Find where the given text appears and provide that cell's center as [X, Y] coordinate. 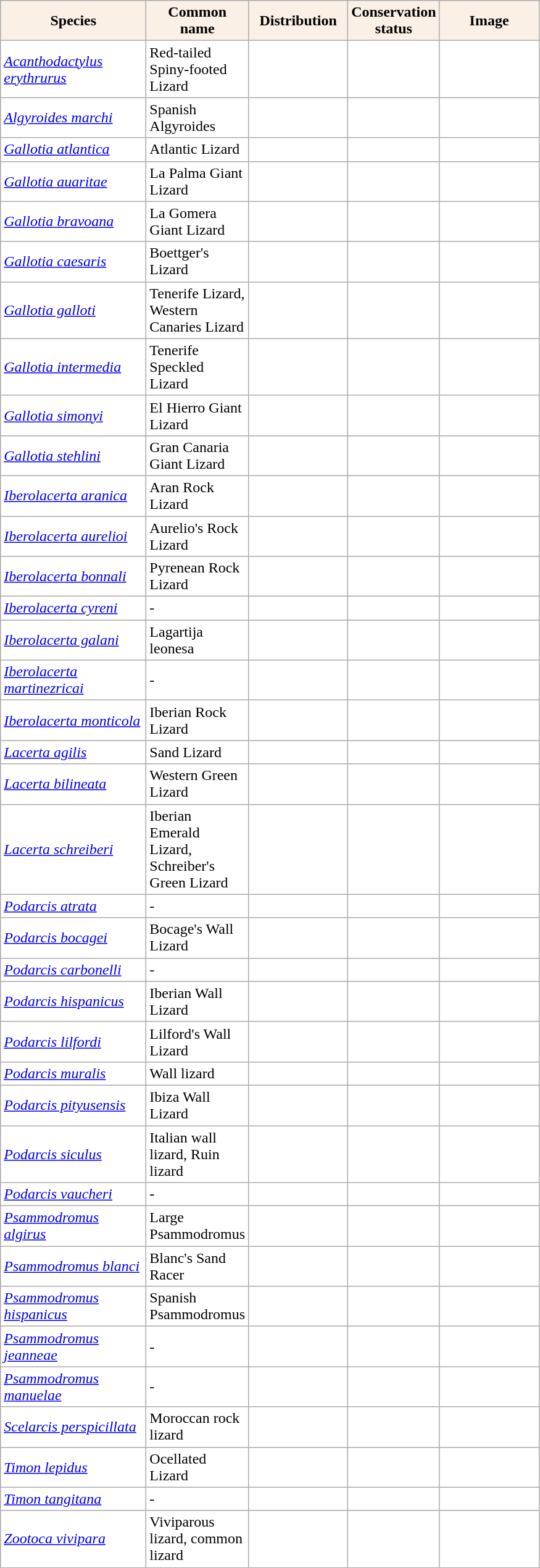
Iberolacerta cyreni [73, 608]
Viviparous lizard, common lizard [197, 1539]
Ibiza Wall Lizard [197, 1105]
Gallotia bravoana [73, 221]
Iberolacerta martinezricai [73, 681]
Lagartija leonesa [197, 640]
Species [73, 21]
Lilford's Wall Lizard [197, 1041]
Iberian Emerald Lizard, Schreiber's Green Lizard [197, 849]
Iberolacerta aranica [73, 495]
El Hierro Giant Lizard [197, 415]
Timon lepidus [73, 1467]
Iberian Wall Lizard [197, 1002]
Podarcis hispanicus [73, 1002]
Podarcis bocagei [73, 937]
Acanthodactylus erythrurus [73, 69]
Psammodromus hispanicus [73, 1307]
Gallotia caesaris [73, 262]
Pyrenean Rock Lizard [197, 577]
Podarcis vaucheri [73, 1194]
Atlantic Lizard [197, 149]
Zootoca vivipara [73, 1539]
Tenerife Lizard, Western Canaries Lizard [197, 310]
Gallotia intermedia [73, 367]
Lacerta agilis [73, 752]
Psammodromus algirus [73, 1226]
Image [489, 21]
Spanish Psammodromus [197, 1307]
Lacerta schreiberi [73, 849]
Aurelio's Rock Lizard [197, 536]
Sand Lizard [197, 752]
Red-tailed Spiny-footed Lizard [197, 69]
Boettger's Lizard [197, 262]
Italian wall lizard, Ruin lizard [197, 1154]
Psammodromus jeanneae [73, 1346]
Gallotia simonyi [73, 415]
Scelarcis perspicillata [73, 1427]
Iberolacerta aurelioi [73, 536]
Iberian Rock Lizard [197, 720]
Aran Rock Lizard [197, 495]
Algyroides marchi [73, 117]
Podarcis carbonelli [73, 970]
Psammodromus manuelae [73, 1387]
Iberolacerta galani [73, 640]
Podarcis atrata [73, 906]
La Palma Giant Lizard [197, 182]
Iberolacerta bonnali [73, 577]
Bocage's Wall Lizard [197, 937]
Spanish Algyroides [197, 117]
Distribution [299, 21]
Podarcis siculus [73, 1154]
Wall lizard [197, 1073]
Tenerife Speckled Lizard [197, 367]
Timon tangitana [73, 1499]
La Gomera Giant Lizard [197, 221]
Common name [197, 21]
Blanc's Sand Racer [197, 1266]
Large Psammodromus [197, 1226]
Lacerta bilineata [73, 784]
Psammodromus blanci [73, 1266]
Gallotia galloti [73, 310]
Podarcis muralis [73, 1073]
Conservation status [394, 21]
Podarcis pityusensis [73, 1105]
Gran Canaria Giant Lizard [197, 456]
Ocellated Lizard [197, 1467]
Gallotia atlantica [73, 149]
Podarcis lilfordi [73, 1041]
Gallotia auaritae [73, 182]
Moroccan rock lizard [197, 1427]
Iberolacerta monticola [73, 720]
Western Green Lizard [197, 784]
Gallotia stehlini [73, 456]
